Extract the (X, Y) coordinate from the center of the cell holding the provided text.  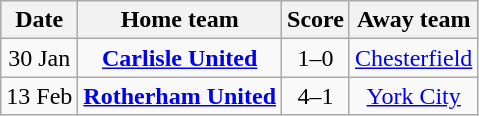
Carlisle United (180, 58)
13 Feb (40, 96)
Away team (413, 20)
Date (40, 20)
Chesterfield (413, 58)
Home team (180, 20)
1–0 (316, 58)
30 Jan (40, 58)
Score (316, 20)
4–1 (316, 96)
Rotherham United (180, 96)
York City (413, 96)
